Determine the [X, Y] coordinate at the center of the cell enclosing the given text.  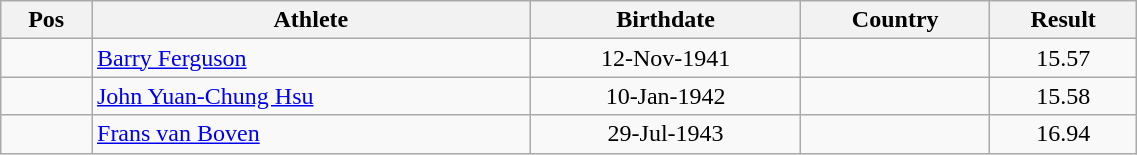
Birthdate [666, 20]
Pos [46, 20]
Frans van Boven [312, 134]
12-Nov-1941 [666, 58]
Result [1062, 20]
Athlete [312, 20]
Country [895, 20]
16.94 [1062, 134]
15.58 [1062, 96]
29-Jul-1943 [666, 134]
10-Jan-1942 [666, 96]
15.57 [1062, 58]
Barry Ferguson [312, 58]
John Yuan-Chung Hsu [312, 96]
